From the cell containing the given text, extract its center point as (x, y) coordinate. 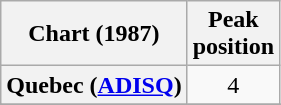
4 (233, 85)
Chart (1987) (94, 34)
Peakposition (233, 34)
Quebec (ADISQ) (94, 85)
